Detect which cell encompasses the target text, then output its (X, Y) center coordinate. 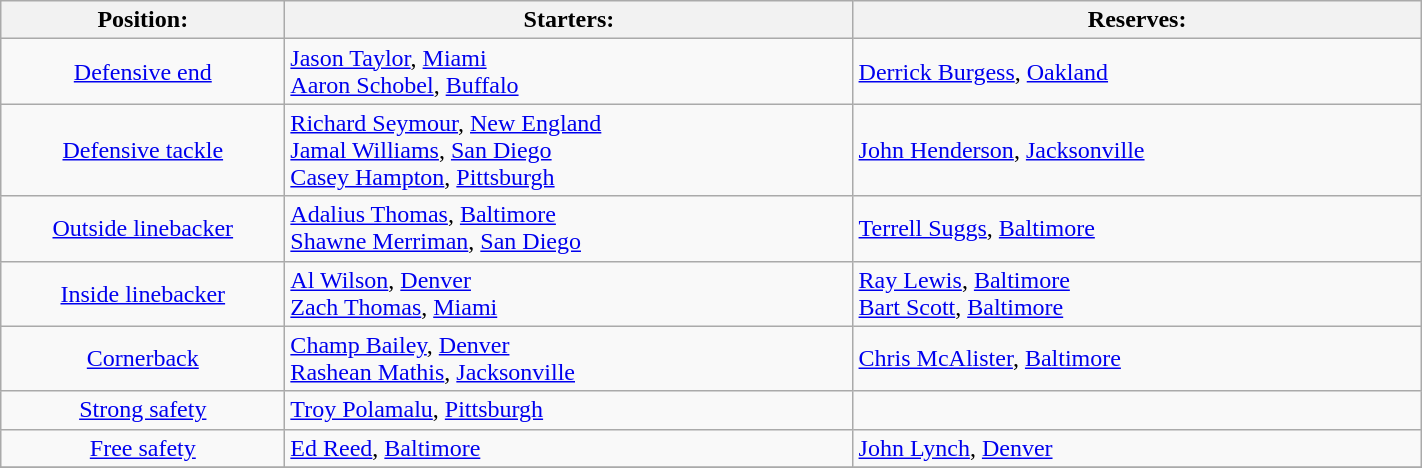
Ray Lewis, Baltimore Bart Scott, Baltimore (1137, 294)
Derrick Burgess, Oakland (1137, 72)
Champ Bailey, Denver Rashean Mathis, Jacksonville (569, 358)
Inside linebacker (143, 294)
Starters: (569, 20)
Defensive tackle (143, 150)
Ed Reed, Baltimore (569, 448)
Chris McAlister, Baltimore (1137, 358)
Al Wilson, Denver Zach Thomas, Miami (569, 294)
Defensive end (143, 72)
John Henderson, Jacksonville (1137, 150)
Terrell Suggs, Baltimore (1137, 228)
Jason Taylor, Miami Aaron Schobel, Buffalo (569, 72)
Troy Polamalu, Pittsburgh (569, 410)
Richard Seymour, New England Jamal Williams, San Diego Casey Hampton, Pittsburgh (569, 150)
Free safety (143, 448)
Position: (143, 20)
Strong safety (143, 410)
Outside linebacker (143, 228)
Adalius Thomas, Baltimore Shawne Merriman, San Diego (569, 228)
Reserves: (1137, 20)
Cornerback (143, 358)
John Lynch, Denver (1137, 448)
